Search for the cell housing the specified text and yield its [x, y] center coordinate. 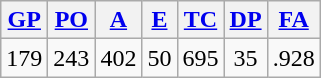
GP [24, 20]
35 [246, 58]
.928 [294, 58]
179 [24, 58]
DP [246, 20]
TC [200, 20]
243 [72, 58]
695 [200, 58]
E [160, 20]
402 [118, 58]
50 [160, 58]
PO [72, 20]
FA [294, 20]
A [118, 20]
